Scan for the cell matching the given text and deliver its (x, y) coordinate at center. 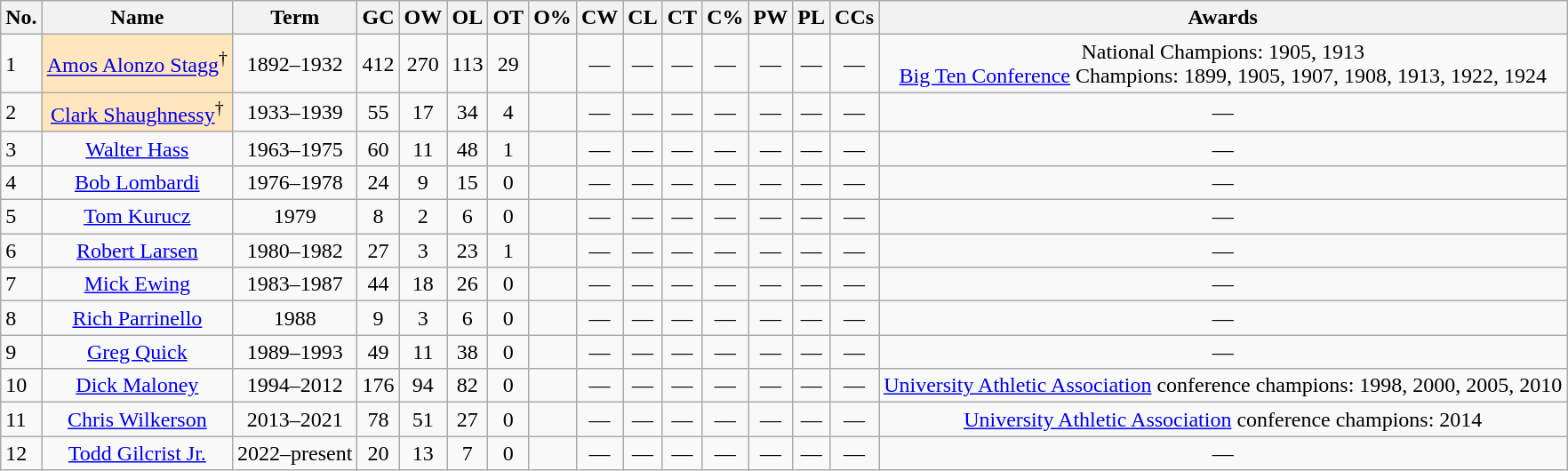
Tom Kurucz (137, 217)
National Champions: 1905, 1913Big Ten Conference Champions: 1899, 1905, 1907, 1908, 1913, 1922, 1924 (1223, 64)
Bob Lombardi (137, 182)
C% (725, 18)
55 (379, 112)
2013–2021 (295, 419)
1983–1987 (295, 284)
23 (468, 251)
Awards (1223, 18)
1892–1932 (295, 64)
PL (812, 18)
60 (379, 148)
Walter Hass (137, 148)
1988 (295, 318)
OL (468, 18)
1994–2012 (295, 386)
GC (379, 18)
12 (21, 453)
Todd Gilcrist Jr. (137, 453)
1980–1982 (295, 251)
O% (553, 18)
PW (771, 18)
29 (508, 64)
44 (379, 284)
CW (599, 18)
51 (423, 419)
Name (137, 18)
18 (423, 284)
Clark Shaughnessy† (137, 112)
24 (379, 182)
Greg Quick (137, 352)
Dick Maloney (137, 386)
48 (468, 148)
176 (379, 386)
270 (423, 64)
1979 (295, 217)
Robert Larsen (137, 251)
49 (379, 352)
Chris Wilkerson (137, 419)
34 (468, 112)
Mick Ewing (137, 284)
13 (423, 453)
1963–1975 (295, 148)
No. (21, 18)
26 (468, 284)
17 (423, 112)
Term (295, 18)
412 (379, 64)
1976–1978 (295, 182)
1989–1993 (295, 352)
78 (379, 419)
University Athletic Association conference champions: 2014 (1223, 419)
1933–1939 (295, 112)
113 (468, 64)
10 (21, 386)
2022–present (295, 453)
82 (468, 386)
15 (468, 182)
20 (379, 453)
Amos Alonzo Stagg† (137, 64)
OT (508, 18)
38 (468, 352)
CL (643, 18)
OW (423, 18)
CCs (855, 18)
University Athletic Association conference champions: 1998, 2000, 2005, 2010 (1223, 386)
Rich Parrinello (137, 318)
94 (423, 386)
5 (21, 217)
CT (682, 18)
